Output the (x, y) coordinate of the center of the cell containing the given text.  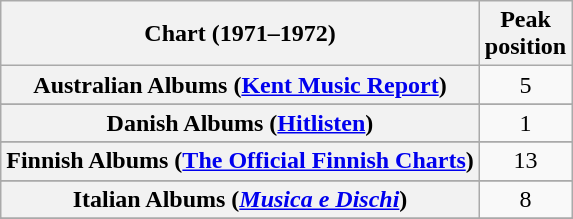
13 (525, 161)
Danish Albums (Hitlisten) (240, 123)
1 (525, 123)
Chart (1971–1972) (240, 34)
Peak position (525, 34)
Australian Albums (Kent Music Report) (240, 85)
5 (525, 85)
8 (525, 199)
Finnish Albums (The Official Finnish Charts) (240, 161)
Italian Albums (Musica e Dischi) (240, 199)
